Determine the [X, Y] coordinate at the center of the cell enclosing the given text.  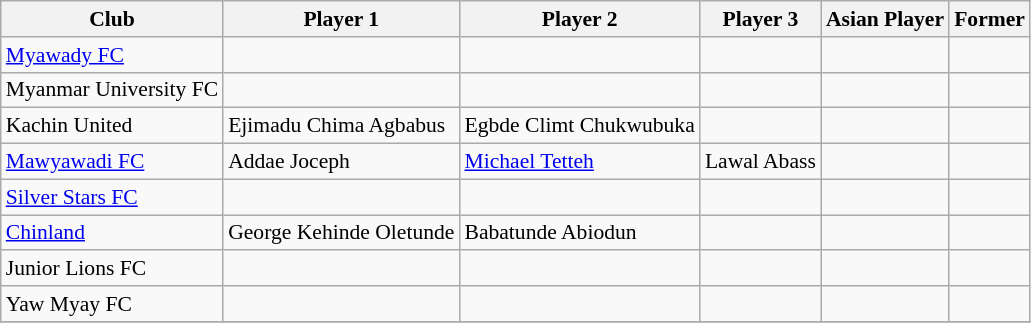
George Kehinde Oletunde [341, 233]
Egbde Climt Chukwubuka [579, 126]
Babatunde Abiodun [579, 233]
Myawady FC [112, 55]
Kachin United [112, 126]
Silver Stars FC [112, 197]
Mawyawadi FC [112, 162]
Player 2 [579, 19]
Lawal Abass [760, 162]
Yaw Myay FC [112, 304]
Chinland [112, 233]
Player 1 [341, 19]
Asian Player [885, 19]
Addae Joceph [341, 162]
Player 3 [760, 19]
Myanmar University FC [112, 90]
Club [112, 19]
Michael Tetteh [579, 162]
Ejimadu Chima Agbabus [341, 126]
Junior Lions FC [112, 269]
Former [990, 19]
